Extract the (x, y) coordinate from the center of the cell holding the provided text.  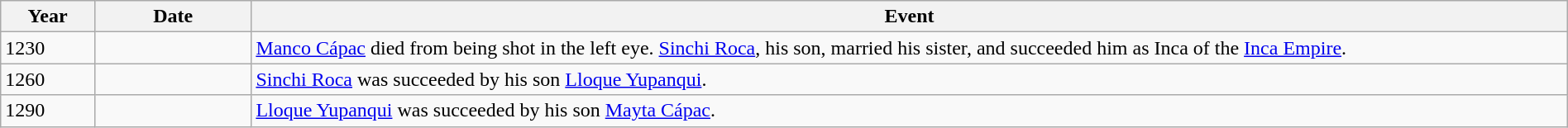
1260 (48, 79)
Manco Cápac died from being shot in the left eye. Sinchi Roca, his son, married his sister, and succeeded him as Inca of the Inca Empire. (910, 48)
Sinchi Roca was succeeded by his son Lloque Yupanqui. (910, 79)
Year (48, 17)
1290 (48, 111)
Date (172, 17)
Event (910, 17)
1230 (48, 48)
Lloque Yupanqui was succeeded by his son Mayta Cápac. (910, 111)
